Output the [X, Y] coordinate of the center of the cell containing the given text.  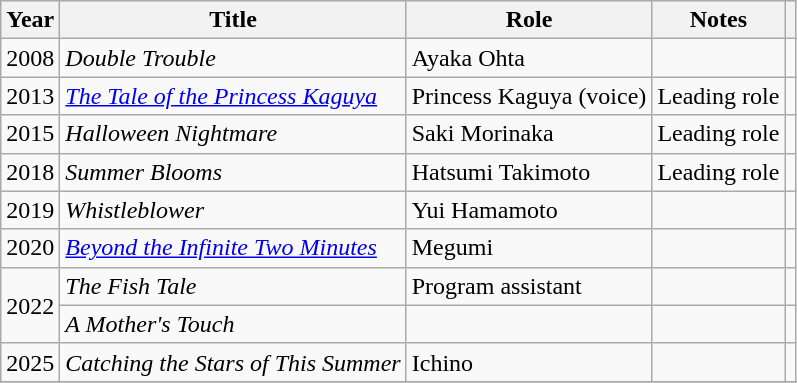
2008 [30, 58]
2018 [30, 172]
Halloween Nightmare [233, 134]
A Mother's Touch [233, 324]
Princess Kaguya (voice) [529, 96]
Yui Hamamoto [529, 210]
Catching the Stars of This Summer [233, 362]
The Fish Tale [233, 286]
2022 [30, 305]
Hatsumi Takimoto [529, 172]
Program assistant [529, 286]
Title [233, 20]
2015 [30, 134]
Notes [718, 20]
2020 [30, 248]
Ichino [529, 362]
Double Trouble [233, 58]
2013 [30, 96]
Megumi [529, 248]
Summer Blooms [233, 172]
2025 [30, 362]
The Tale of the Princess Kaguya [233, 96]
Whistleblower [233, 210]
Year [30, 20]
2019 [30, 210]
Saki Morinaka [529, 134]
Beyond the Infinite Two Minutes [233, 248]
Role [529, 20]
Ayaka Ohta [529, 58]
